From the cell containing the given text, extract its center point as [X, Y] coordinate. 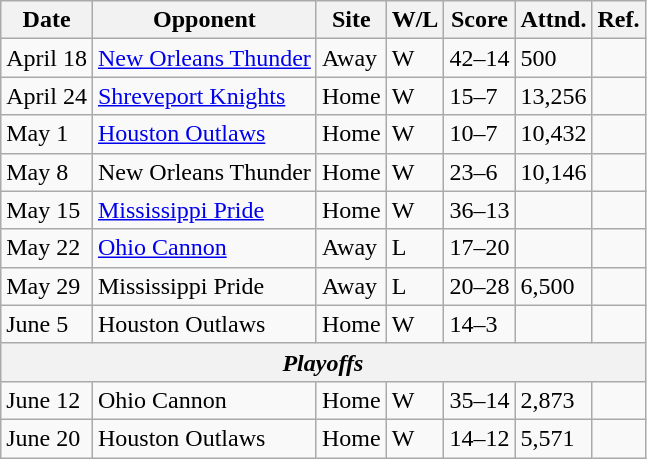
35–14 [480, 400]
20–28 [480, 286]
Opponent [204, 20]
13,256 [554, 96]
W/L [415, 20]
June 12 [47, 400]
April 24 [47, 96]
36–13 [480, 210]
May 22 [47, 248]
Ref. [618, 20]
14–3 [480, 324]
6,500 [554, 286]
April 18 [47, 58]
June 5 [47, 324]
May 15 [47, 210]
500 [554, 58]
23–6 [480, 172]
Playoffs [323, 362]
17–20 [480, 248]
Site [351, 20]
Score [480, 20]
42–14 [480, 58]
10,146 [554, 172]
Shreveport Knights [204, 96]
2,873 [554, 400]
May 29 [47, 286]
5,571 [554, 438]
10–7 [480, 134]
Date [47, 20]
June 20 [47, 438]
15–7 [480, 96]
May 1 [47, 134]
10,432 [554, 134]
14–12 [480, 438]
Attnd. [554, 20]
May 8 [47, 172]
